Return [x, y] of the center of cell containing provided text 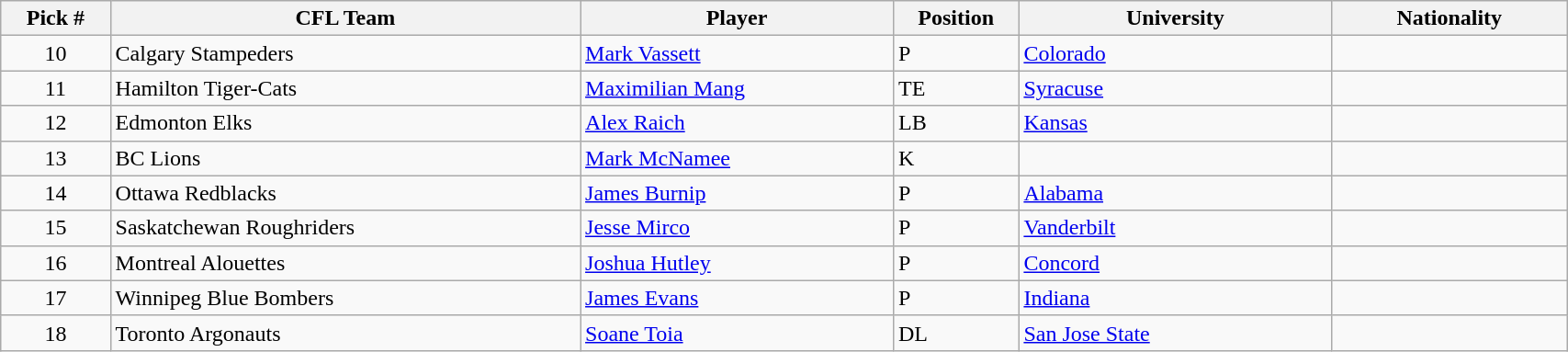
Calgary Stampeders [345, 53]
Vanderbilt [1176, 228]
13 [55, 158]
10 [55, 53]
14 [55, 193]
Joshua Hutley [737, 263]
Alex Raich [737, 123]
Player [737, 18]
Winnipeg Blue Bombers [345, 298]
Mark Vassett [737, 53]
Toronto Argonauts [345, 333]
Mark McNamee [737, 158]
Nationality [1450, 18]
K [955, 158]
17 [55, 298]
San Jose State [1176, 333]
DL [955, 333]
12 [55, 123]
Hamilton Tiger-Cats [345, 88]
Montreal Alouettes [345, 263]
Ottawa Redblacks [345, 193]
LB [955, 123]
11 [55, 88]
Indiana [1176, 298]
Alabama [1176, 193]
Jesse Mirco [737, 228]
Maximilian Mang [737, 88]
Saskatchewan Roughriders [345, 228]
Soane Toia [737, 333]
Colorado [1176, 53]
Syracuse [1176, 88]
University [1176, 18]
BC Lions [345, 158]
15 [55, 228]
James Evans [737, 298]
Pick # [55, 18]
Edmonton Elks [345, 123]
James Burnip [737, 193]
Concord [1176, 263]
18 [55, 333]
Kansas [1176, 123]
CFL Team [345, 18]
16 [55, 263]
TE [955, 88]
Position [955, 18]
